Determine the (x, y) coordinate at the center of the cell enclosing the given text.  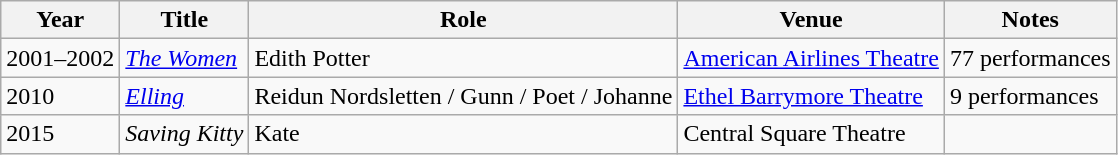
Kate (464, 134)
9 performances (1030, 96)
77 performances (1030, 58)
Title (184, 20)
Role (464, 20)
Year (60, 20)
Edith Potter (464, 58)
2015 (60, 134)
Elling (184, 96)
Notes (1030, 20)
Reidun Nordsletten / Gunn / Poet / Johanne (464, 96)
American Airlines Theatre (812, 58)
The Women (184, 58)
Saving Kitty (184, 134)
Central Square Theatre (812, 134)
Ethel Barrymore Theatre (812, 96)
2010 (60, 96)
2001–2002 (60, 58)
Venue (812, 20)
